Output the (x, y) coordinate of the center of the cell containing the given text.  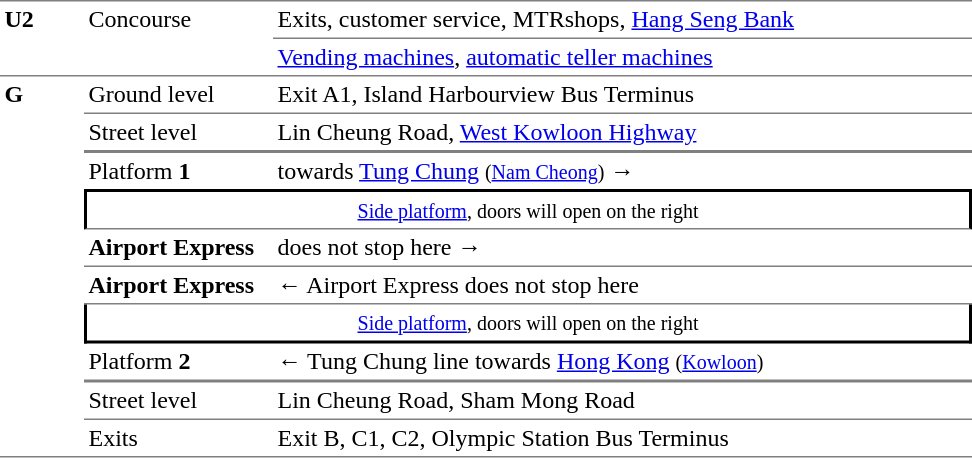
Lin Cheung Road, West Kowloon Highway (622, 134)
U2 (42, 38)
Exit B, C1, C2, Olympic Station Bus Terminus (622, 439)
← Tung Chung line towards Hong Kong (Kowloon) (622, 364)
G (42, 266)
Exits, customer service, MTRshops, Hang Seng Bank (622, 20)
Platform 1 (178, 171)
Platform 2 (178, 364)
does not stop here → (622, 249)
Concourse (178, 38)
← Airport Express does not stop here (622, 286)
Ground level (178, 95)
towards Tung Chung (Nam Cheong) → (622, 171)
Vending machines, automatic teller machines (622, 58)
Lin Cheung Road, Sham Mong Road (622, 401)
Exit A1, Island Harbourview Bus Terminus (622, 95)
Exits (178, 439)
